Find where the given text appears and provide that cell's center as (x, y) coordinate. 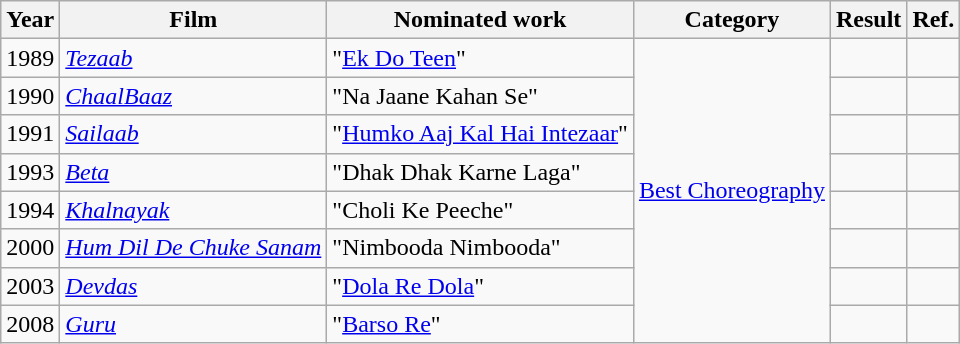
Film (194, 20)
Khalnayak (194, 210)
"Nimbooda Nimbooda" (480, 248)
2008 (30, 324)
1989 (30, 58)
1990 (30, 96)
1993 (30, 172)
Beta (194, 172)
Year (30, 20)
Tezaab (194, 58)
Nominated work (480, 20)
2000 (30, 248)
Guru (194, 324)
"Ek Do Teen" (480, 58)
Category (732, 20)
Result (868, 20)
ChaalBaaz (194, 96)
2003 (30, 286)
"Humko Aaj Kal Hai Intezaar" (480, 134)
"Na Jaane Kahan Se" (480, 96)
"Choli Ke Peeche" (480, 210)
1994 (30, 210)
Sailaab (194, 134)
"Dola Re Dola" (480, 286)
Best Choreography (732, 191)
1991 (30, 134)
Ref. (934, 20)
Hum Dil De Chuke Sanam (194, 248)
"Barso Re" (480, 324)
Devdas (194, 286)
"Dhak Dhak Karne Laga" (480, 172)
